Search for the cell housing the specified text and yield its [x, y] center coordinate. 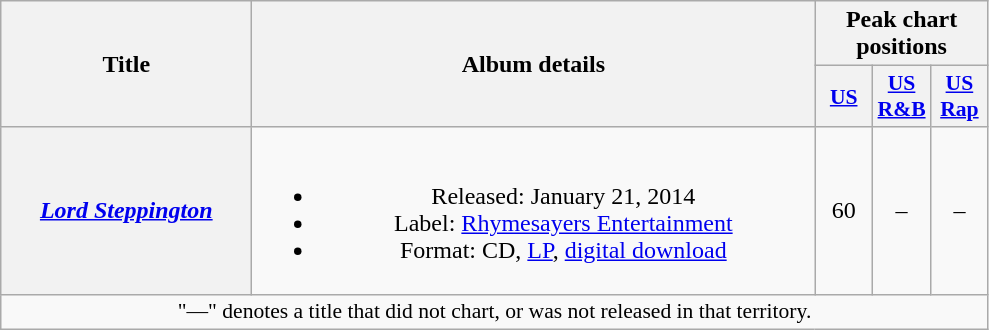
Released: January 21, 2014Label: Rhymesayers EntertainmentFormat: CD, LP, digital download [534, 210]
US [844, 96]
Lord Steppington [126, 210]
US R&B [902, 96]
Album details [534, 64]
US Rap [960, 96]
Title [126, 64]
"—" denotes a title that did not chart, or was not released in that territory. [494, 312]
Peak chart positions [902, 34]
60 [844, 210]
